Return [x, y] of the center of cell containing provided text 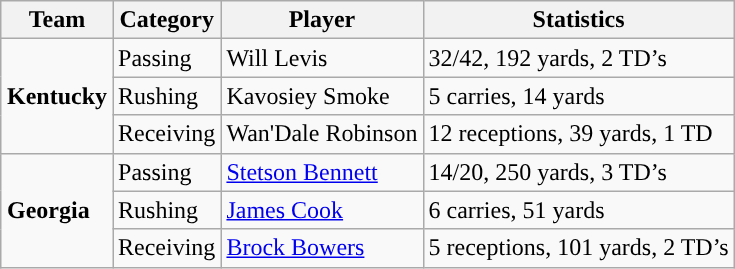
5 receptions, 101 yards, 2 TD’s [578, 248]
Player [322, 20]
32/42, 192 yards, 2 TD’s [578, 58]
Georgia [56, 210]
Category [167, 20]
Team [56, 20]
6 carries, 51 yards [578, 210]
Wan'Dale Robinson [322, 134]
Statistics [578, 20]
Brock Bowers [322, 248]
12 receptions, 39 yards, 1 TD [578, 134]
14/20, 250 yards, 3 TD’s [578, 172]
James Cook [322, 210]
5 carries, 14 yards [578, 96]
Will Levis [322, 58]
Kavosiey Smoke [322, 96]
Kentucky [56, 96]
Stetson Bennett [322, 172]
